Extract the [x, y] coordinate from the center of the cell holding the provided text.  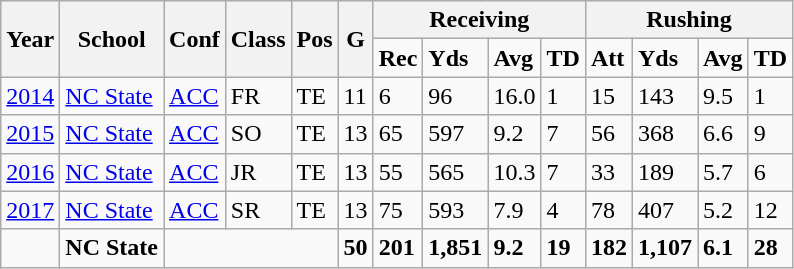
11 [356, 96]
15 [608, 96]
FR [258, 96]
1,107 [664, 248]
1,851 [456, 248]
201 [398, 248]
G [356, 39]
SR [258, 210]
2015 [30, 134]
96 [456, 96]
597 [456, 134]
Year [30, 39]
Rushing [688, 20]
School [112, 39]
10.3 [514, 172]
593 [456, 210]
19 [563, 248]
407 [664, 210]
28 [770, 248]
143 [664, 96]
33 [608, 172]
9.5 [724, 96]
50 [356, 248]
16.0 [514, 96]
2016 [30, 172]
189 [664, 172]
12 [770, 210]
2017 [30, 210]
2014 [30, 96]
5.2 [724, 210]
182 [608, 248]
565 [456, 172]
78 [608, 210]
Att [608, 58]
55 [398, 172]
Rec [398, 58]
Receiving [479, 20]
7.9 [514, 210]
JR [258, 172]
9 [770, 134]
65 [398, 134]
SO [258, 134]
5.7 [724, 172]
Conf [195, 39]
56 [608, 134]
4 [563, 210]
368 [664, 134]
6.1 [724, 248]
Pos [314, 39]
Class [258, 39]
6.6 [724, 134]
75 [398, 210]
